Determine the [X, Y] coordinate at the center of the cell enclosing the given text.  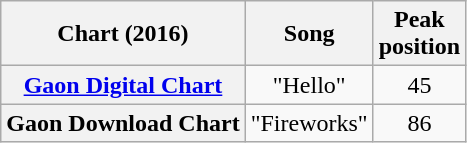
Song [309, 34]
Peakposition [419, 34]
"Hello" [309, 85]
Gaon Digital Chart [123, 85]
"Fireworks" [309, 123]
Gaon Download Chart [123, 123]
Chart (2016) [123, 34]
86 [419, 123]
45 [419, 85]
